Identify which cell holds the provided text, then report its [X, Y] central coordinate. 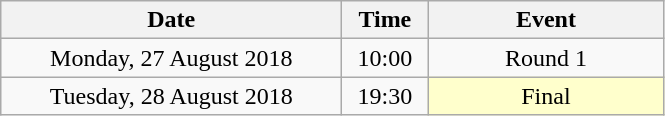
Event [546, 20]
Date [172, 20]
Tuesday, 28 August 2018 [172, 96]
Round 1 [546, 58]
Time [385, 20]
10:00 [385, 58]
Final [546, 96]
Monday, 27 August 2018 [172, 58]
19:30 [385, 96]
